Determine the (x, y) coordinate at the center of the cell enclosing the given text.  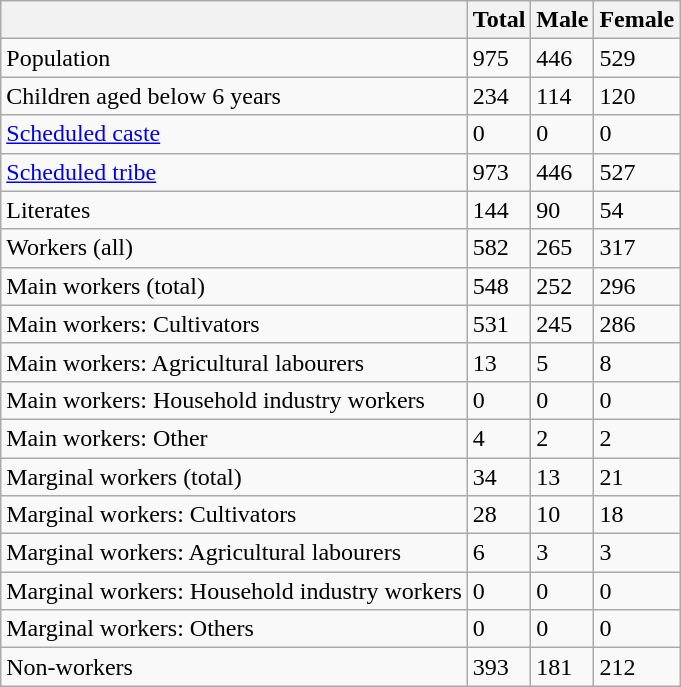
973 (499, 172)
114 (562, 96)
Main workers: Cultivators (234, 324)
Marginal workers: Agricultural labourers (234, 553)
18 (637, 515)
Main workers: Other (234, 438)
Marginal workers (total) (234, 477)
34 (499, 477)
Female (637, 20)
144 (499, 210)
Population (234, 58)
265 (562, 248)
582 (499, 248)
5 (562, 362)
317 (637, 248)
6 (499, 553)
527 (637, 172)
54 (637, 210)
Marginal workers: Others (234, 629)
975 (499, 58)
4 (499, 438)
Non-workers (234, 667)
Literates (234, 210)
120 (637, 96)
90 (562, 210)
Marginal workers: Cultivators (234, 515)
Main workers: Household industry workers (234, 400)
21 (637, 477)
212 (637, 667)
Marginal workers: Household industry workers (234, 591)
Scheduled tribe (234, 172)
234 (499, 96)
252 (562, 286)
Male (562, 20)
548 (499, 286)
Total (499, 20)
Main workers (total) (234, 286)
245 (562, 324)
8 (637, 362)
529 (637, 58)
393 (499, 667)
28 (499, 515)
Main workers: Agricultural labourers (234, 362)
10 (562, 515)
181 (562, 667)
296 (637, 286)
Scheduled caste (234, 134)
Workers (all) (234, 248)
286 (637, 324)
531 (499, 324)
Children aged below 6 years (234, 96)
